Extract the [x, y] coordinate from the center of the cell holding the provided text.  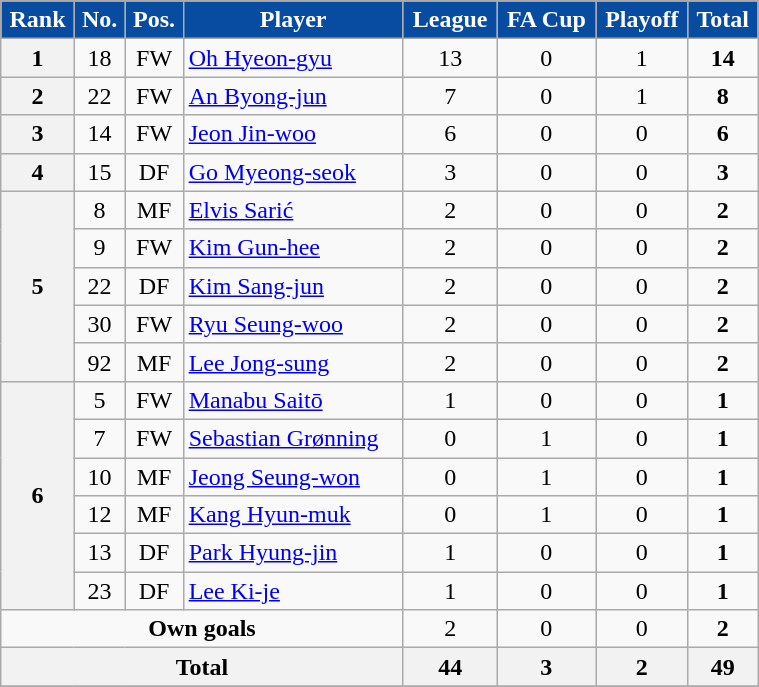
92 [100, 362]
Ryu Seung-woo [293, 324]
Kim Sang-jun [293, 286]
18 [100, 58]
An Byong-jun [293, 96]
Jeon Jin-woo [293, 134]
30 [100, 324]
FA Cup [546, 20]
12 [100, 515]
Park Hyung-jin [293, 553]
Kang Hyun-muk [293, 515]
Jeong Seung-won [293, 477]
League [450, 20]
Manabu Saitō [293, 400]
4 [38, 172]
Own goals [202, 629]
Player [293, 20]
Lee Ki-je [293, 591]
Kim Gun-hee [293, 248]
9 [100, 248]
Lee Jong-sung [293, 362]
Pos. [154, 20]
Playoff [642, 20]
Sebastian Grønning [293, 438]
23 [100, 591]
No. [100, 20]
Oh Hyeon-gyu [293, 58]
Rank [38, 20]
Go Myeong-seok [293, 172]
Elvis Sarić [293, 210]
15 [100, 172]
44 [450, 667]
10 [100, 477]
49 [723, 667]
